Find where the given text appears and provide that cell's center as (X, Y) coordinate. 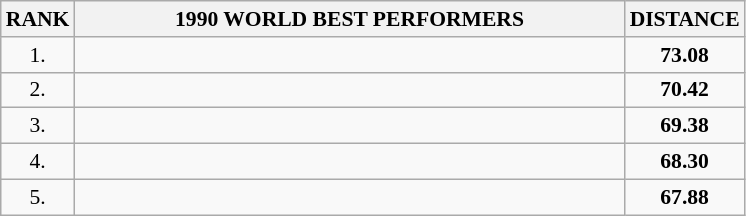
5. (38, 197)
3. (38, 126)
67.88 (685, 197)
1990 WORLD BEST PERFORMERS (349, 19)
70.42 (685, 90)
4. (38, 162)
DISTANCE (685, 19)
RANK (38, 19)
68.30 (685, 162)
2. (38, 90)
69.38 (685, 126)
1. (38, 55)
73.08 (685, 55)
